Output the [x, y] coordinate of the center of the cell containing the given text.  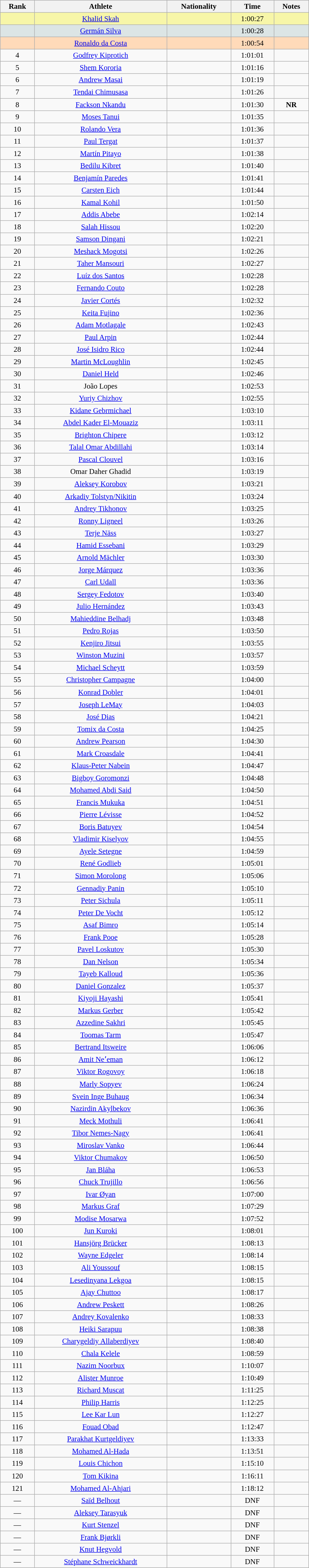
1:03:25 [252, 508]
1:02:43 [252, 325]
Julio Hernández [101, 606]
1:05:45 [252, 1023]
1:02:45 [252, 362]
11 [18, 141]
1:08:01 [252, 1231]
1:01:19 [252, 80]
1:05:01 [252, 863]
25 [18, 313]
Notes [291, 7]
1:01:38 [252, 153]
1:00:27 [252, 19]
114 [18, 1403]
1:01:16 [252, 68]
Toomas Tarm [101, 1035]
Mohamed Abdi Said [101, 790]
Knut Hegvold [101, 1549]
83 [18, 1023]
12 [18, 153]
Charygeldiy Allaberdiyev [101, 1341]
105 [18, 1292]
1:05:11 [252, 900]
1:12:47 [252, 1427]
1:06:18 [252, 1072]
Bedilu Kibret [101, 166]
Pavel Loskutov [101, 949]
Amit Neʼeman [101, 1060]
1:01:35 [252, 117]
1:05:10 [252, 888]
Samson Dingani [101, 239]
99 [18, 1219]
Fackson Nkandu [101, 105]
Peter De Vocht [101, 913]
1:08:40 [252, 1341]
Frank Bjørkli [101, 1537]
Nazim Noorbux [101, 1366]
1:04:03 [252, 705]
86 [18, 1060]
1:04:01 [252, 692]
1:10:49 [252, 1378]
Svein Inge Buhaug [101, 1096]
1:04:21 [252, 717]
40 [18, 496]
5 [18, 68]
Miroslav Vanko [101, 1145]
1:01:40 [252, 166]
34 [18, 423]
Carl Udall [101, 582]
1:03:48 [252, 619]
1:03:59 [252, 668]
35 [18, 435]
Yuriy Chizhov [101, 398]
119 [18, 1464]
Terje Näss [101, 533]
Simon Morolong [101, 876]
Mohamed Al-Hada [101, 1451]
1:18:12 [252, 1488]
41 [18, 508]
1:06:36 [252, 1108]
118 [18, 1451]
Kiyoji Hayashi [101, 998]
1:03:24 [252, 496]
120 [18, 1476]
110 [18, 1353]
Bigboy Goromonzi [101, 778]
67 [18, 827]
Wayne Edgeler [101, 1256]
43 [18, 533]
Rolando Vera [101, 129]
1:04:51 [252, 803]
Azzedine Sakhri [101, 1023]
121 [18, 1488]
Richard Muscat [101, 1390]
1:05:36 [252, 974]
1:01:50 [252, 202]
Aleksey Korobov [101, 484]
64 [18, 790]
111 [18, 1366]
René Godlieb [101, 863]
1:02:36 [252, 313]
Tom Kikina [101, 1476]
Benjamín Paredes [101, 178]
Pedro Rojas [101, 631]
1:02:20 [252, 227]
76 [18, 937]
65 [18, 803]
Kidane Gebrmichael [101, 411]
Ali Youssouf [101, 1268]
95 [18, 1170]
1:08:59 [252, 1353]
Andrew Pearson [101, 741]
1:04:00 [252, 680]
NR [291, 105]
Arkadiy Tolstyn/Nikitin [101, 496]
14 [18, 178]
Brighton Chipere [101, 435]
1:04:50 [252, 790]
22 [18, 276]
4 [18, 55]
52 [18, 643]
Francis Mukuka [101, 803]
101 [18, 1243]
1:02:27 [252, 264]
1:03:19 [252, 472]
1:05:30 [252, 949]
112 [18, 1378]
Vladimir Kiselyov [101, 839]
Javier Cortés [101, 300]
93 [18, 1145]
49 [18, 606]
103 [18, 1268]
1:01:41 [252, 178]
Lee Kar Lun [101, 1415]
1:05:42 [252, 1011]
20 [18, 251]
Joseph LeMay [101, 705]
1:01:26 [252, 92]
Ayele Setegne [101, 851]
1:16:11 [252, 1476]
89 [18, 1096]
44 [18, 545]
1:03:30 [252, 558]
113 [18, 1390]
Talal Omar Abdillahi [101, 447]
10 [18, 129]
Gennadiy Panin [101, 888]
1:02:53 [252, 386]
José Dias [101, 717]
Markus Gerber [101, 1011]
38 [18, 472]
1:08:14 [252, 1256]
21 [18, 264]
1:03:50 [252, 631]
1:08:33 [252, 1317]
Hansjörg Brücker [101, 1243]
Jun Kuroki [101, 1231]
48 [18, 594]
1:10:07 [252, 1366]
Boris Batuyev [101, 827]
1:03:11 [252, 423]
Athlete [101, 7]
Paul Arpin [101, 337]
63 [18, 778]
Parakhat Kurtgeldiyev [101, 1439]
102 [18, 1256]
1:01:30 [252, 105]
84 [18, 1035]
60 [18, 741]
Pierre Lévisse [101, 815]
97 [18, 1194]
17 [18, 215]
1:04:55 [252, 839]
117 [18, 1439]
70 [18, 863]
18 [18, 227]
Nationality [199, 7]
Andrew Peskett [101, 1304]
Moses Tanui [101, 117]
1:01:37 [252, 141]
Daniel Held [101, 374]
Daniel Gonzalez [101, 986]
104 [18, 1280]
1:05:47 [252, 1035]
1:04:47 [252, 766]
66 [18, 815]
Adam Motlagale [101, 325]
56 [18, 692]
1:03:27 [252, 533]
Andrew Masai [101, 80]
37 [18, 460]
31 [18, 386]
Ronaldo da Costa [101, 43]
Michael Scheytt [101, 668]
116 [18, 1427]
1:01:36 [252, 129]
1:03:12 [252, 435]
1:03:43 [252, 606]
1:07:29 [252, 1206]
Dan Nelson [101, 962]
Martín Pitayo [101, 153]
1:04:30 [252, 741]
77 [18, 949]
1:04:48 [252, 778]
1:11:25 [252, 1390]
Jorge Márquez [101, 570]
Christopher Campagne [101, 680]
90 [18, 1108]
Fouad Obad [101, 1427]
1:06:50 [252, 1158]
Omar Daher Ghadid [101, 472]
Addis Abebe [101, 215]
Saïd Belhout [101, 1500]
39 [18, 484]
85 [18, 1047]
Germán Silva [101, 31]
Philip Harris [101, 1403]
Kenjiro Jitsui [101, 643]
96 [18, 1182]
Pascal Clouvel [101, 460]
1:06:56 [252, 1182]
1:03:40 [252, 594]
Rank [18, 7]
47 [18, 582]
1:08:38 [252, 1329]
109 [18, 1341]
1:04:25 [252, 729]
1:06:34 [252, 1096]
75 [18, 925]
1:05:34 [252, 962]
Viktor Rogovoy [101, 1072]
81 [18, 998]
62 [18, 766]
1:13:33 [252, 1439]
79 [18, 974]
15 [18, 190]
Meshack Mogotsi [101, 251]
88 [18, 1084]
51 [18, 631]
1:03:29 [252, 545]
108 [18, 1329]
71 [18, 876]
78 [18, 962]
1:13:51 [252, 1451]
1:02:21 [252, 239]
Modise Mosarwa [101, 1219]
Kamal Kohil [101, 202]
58 [18, 717]
16 [18, 202]
Godfrey Kiprotich [101, 55]
100 [18, 1231]
1:00:28 [252, 31]
1:03:21 [252, 484]
72 [18, 888]
Abdel Kader El-Mouaziz [101, 423]
82 [18, 1011]
1:05:12 [252, 913]
1:01:01 [252, 55]
Markus Graf [101, 1206]
1:06:12 [252, 1060]
1:00:54 [252, 43]
Martin McLoughlin [101, 362]
74 [18, 913]
1:08:26 [252, 1304]
13 [18, 166]
Time [252, 7]
Ivar Øyan [101, 1194]
94 [18, 1158]
Bertrand Itsweire [101, 1047]
Marly Sopyev [101, 1084]
73 [18, 900]
32 [18, 398]
1:08:17 [252, 1292]
7 [18, 92]
João Lopes [101, 386]
1:02:26 [252, 251]
Arnold Mächler [101, 558]
1:05:06 [252, 876]
Tendai Chimusasa [101, 92]
Mohamed Al-Ahjari [101, 1488]
69 [18, 851]
98 [18, 1206]
Salah Hissou [101, 227]
1:03:57 [252, 655]
1:03:16 [252, 460]
Lesedinyana Lekgoa [101, 1280]
Hamid Essebani [101, 545]
1:04:52 [252, 815]
28 [18, 349]
1:15:10 [252, 1464]
Sergey Fedotov [101, 594]
26 [18, 325]
61 [18, 753]
Mark Croasdale [101, 753]
1:07:00 [252, 1194]
Meck Mothuli [101, 1121]
1:03:26 [252, 521]
115 [18, 1415]
1:02:14 [252, 215]
Louis Chichon [101, 1464]
Carsten Eich [101, 190]
55 [18, 680]
Andrey Tikhonov [101, 508]
106 [18, 1304]
Ajay Chuttoo [101, 1292]
1:02:46 [252, 374]
Fernando Couto [101, 288]
1:04:54 [252, 827]
Nazirdin Akylbekov [101, 1108]
Taher Mansouri [101, 264]
Peter Sichula [101, 900]
59 [18, 729]
Konrad Dobler [101, 692]
1:06:24 [252, 1084]
Alister Munroe [101, 1378]
1:06:44 [252, 1145]
29 [18, 362]
68 [18, 839]
24 [18, 300]
107 [18, 1317]
19 [18, 239]
46 [18, 570]
Viktor Chumakov [101, 1158]
1:05:14 [252, 925]
José Isidro Rico [101, 349]
53 [18, 655]
87 [18, 1072]
91 [18, 1121]
1:02:32 [252, 300]
1:12:27 [252, 1415]
Shem Kororia [101, 68]
Stéphane Schweickhardt [101, 1561]
92 [18, 1133]
1:06:06 [252, 1047]
45 [18, 558]
1:03:10 [252, 411]
Asaf Bimro [101, 925]
Jan Bláha [101, 1170]
1:07:52 [252, 1219]
Heiki Sarapuu [101, 1329]
1:06:53 [252, 1170]
Tomix da Costa [101, 729]
1:05:28 [252, 937]
27 [18, 337]
Klaus-Peter Nabein [101, 766]
23 [18, 288]
Andrey Kovalenko [101, 1317]
Kurt Stenzel [101, 1525]
1:02:55 [252, 398]
Paul Tergat [101, 141]
1:03:55 [252, 643]
Tayeb Kalloud [101, 974]
Frank Pooe [101, 937]
36 [18, 447]
1:12:25 [252, 1403]
8 [18, 105]
30 [18, 374]
Khalid Skah [101, 19]
Chala Kelele [101, 1353]
1:04:59 [252, 851]
Keita Fujino [101, 313]
Aleksey Tarasyuk [101, 1513]
42 [18, 521]
1:04:41 [252, 753]
Luíz dos Santos [101, 276]
1:05:41 [252, 998]
6 [18, 80]
Winston Muzini [101, 655]
1:05:37 [252, 986]
Ronny Ligneel [101, 521]
50 [18, 619]
9 [18, 117]
54 [18, 668]
33 [18, 411]
1:08:13 [252, 1243]
80 [18, 986]
1:01:44 [252, 190]
57 [18, 705]
1:03:14 [252, 447]
Tibor Nemes-Nagy [101, 1133]
Mahieddine Belhadj [101, 619]
Chuck Trujillo [101, 1182]
